Scan for the cell matching the given text and deliver its [X, Y] coordinate at center. 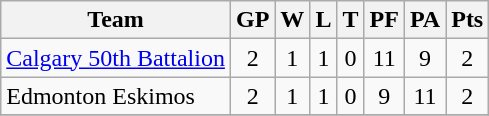
Team [116, 20]
T [350, 20]
L [324, 20]
PF [384, 20]
PA [424, 20]
Calgary 50th Battalion [116, 58]
GP [252, 20]
W [292, 20]
Edmonton Eskimos [116, 96]
Pts [468, 20]
